Determine the (x, y) coordinate at the center of the cell enclosing the given text.  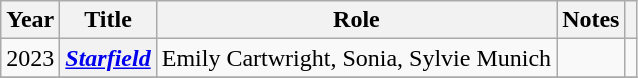
Notes (591, 20)
Year (30, 20)
Emily Cartwright, Sonia, Sylvie Munich (356, 58)
Role (356, 20)
Starfield (108, 58)
2023 (30, 58)
Title (108, 20)
